Detect which cell encompasses the target text, then output its (x, y) center coordinate. 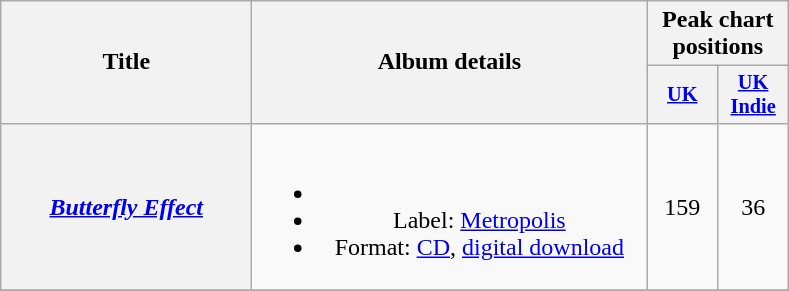
Title (126, 62)
159 (682, 206)
Album details (450, 62)
UK (682, 95)
Label: MetropolisFormat: CD, digital download (450, 206)
Butterfly Effect (126, 206)
36 (754, 206)
Peak chart positions (718, 34)
UKIndie (754, 95)
